Extract the (x, y) coordinate from the center of the cell holding the provided text.  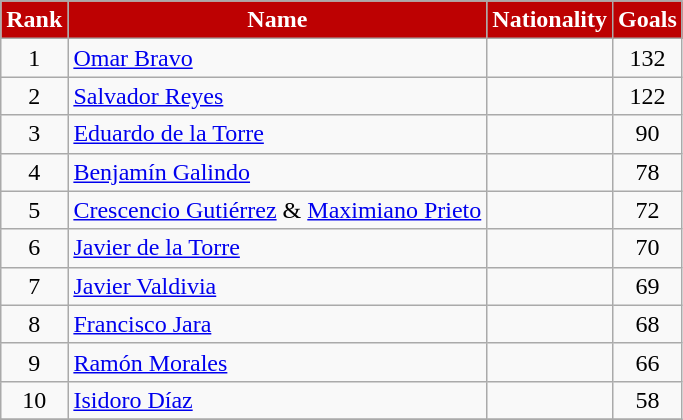
3 (34, 134)
68 (648, 324)
Goals (648, 20)
9 (34, 362)
6 (34, 248)
Eduardo de la Torre (278, 134)
7 (34, 286)
1 (34, 58)
Javier de la Torre (278, 248)
4 (34, 172)
Benjamín Galindo (278, 172)
Ramón Morales (278, 362)
Omar Bravo (278, 58)
Rank (34, 20)
Nationality (550, 20)
Salvador Reyes (278, 96)
69 (648, 286)
Isidoro Díaz (278, 400)
90 (648, 134)
2 (34, 96)
58 (648, 400)
78 (648, 172)
Name (278, 20)
5 (34, 210)
Crescencio Gutiérrez & Maximiano Prieto (278, 210)
132 (648, 58)
Javier Valdivia (278, 286)
Francisco Jara (278, 324)
10 (34, 400)
72 (648, 210)
66 (648, 362)
8 (34, 324)
70 (648, 248)
122 (648, 96)
